Identify which cell holds the provided text, then report its (X, Y) central coordinate. 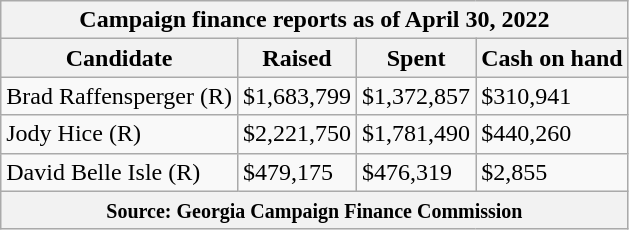
$440,260 (552, 134)
$479,175 (298, 172)
$310,941 (552, 96)
$476,319 (416, 172)
Source: Georgia Campaign Finance Commission (314, 210)
David Belle Isle (R) (120, 172)
Brad Raffensperger (R) (120, 96)
$2,221,750 (298, 134)
Cash on hand (552, 58)
Raised (298, 58)
Candidate (120, 58)
$2,855 (552, 172)
Spent (416, 58)
Jody Hice (R) (120, 134)
$1,372,857 (416, 96)
$1,781,490 (416, 134)
$1,683,799 (298, 96)
Campaign finance reports as of April 30, 2022 (314, 20)
